Output the (X, Y) coordinate of the center of the cell containing the given text.  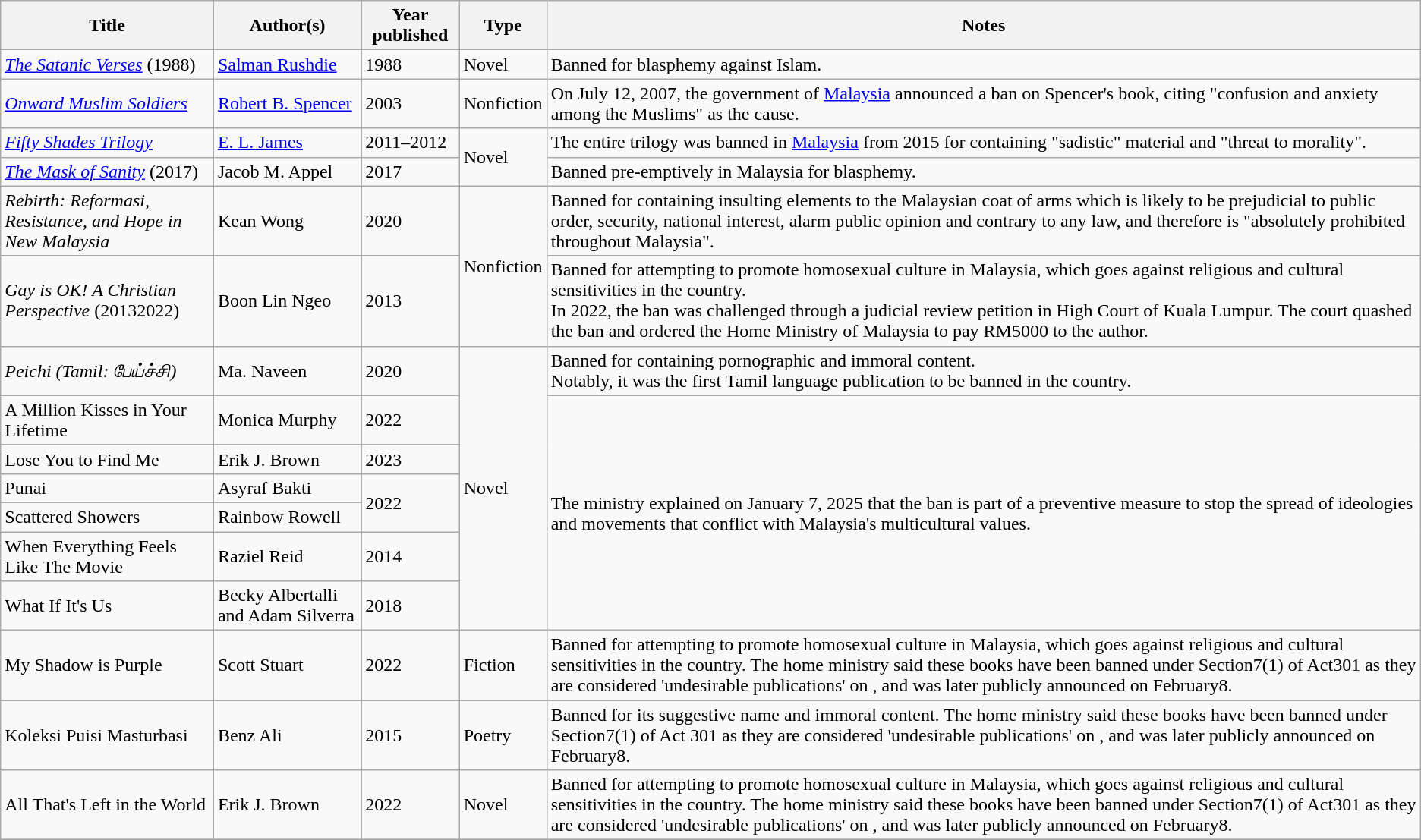
1988 (410, 64)
Poetry (503, 735)
2014 (410, 555)
Fifty Shades Trilogy (108, 143)
Onward Muslim Soldiers (108, 103)
Robert B. Spencer (287, 103)
A Million Kisses in Your Lifetime (108, 420)
Author(s) (287, 26)
On July 12, 2007, the government of Malaysia announced a ban on Spencer's book, citing "confusion and anxiety among the Muslims" as the cause. (984, 103)
When Everything Feels Like The Movie (108, 555)
2018 (410, 606)
Monica Murphy (287, 420)
What If It's Us (108, 606)
Banned for containing pornographic and immoral content.Notably, it was the first Tamil language publication to be banned in the country. (984, 370)
All That's Left in the World (108, 805)
Salman Rushdie (287, 64)
2003 (410, 103)
2017 (410, 171)
2011–2012 (410, 143)
Boon Lin Ngeo (287, 300)
Asyraf Bakti (287, 488)
Jacob M. Appel (287, 171)
Banned for blasphemy against Islam. (984, 64)
Rebirth: Reformasi, Resistance, and Hope in New Malaysia (108, 221)
Fiction (503, 665)
Ma. Naveen (287, 370)
Kean Wong (287, 221)
The Satanic Verses (1988) (108, 64)
Banned pre-emptively in Malaysia for blasphemy. (984, 171)
Notes (984, 26)
The Mask of Sanity (2017) (108, 171)
Peichi (Tamil: பேய்ச்சி) (108, 370)
Title (108, 26)
2013 (410, 300)
E. L. James (287, 143)
Year published (410, 26)
Raziel Reid (287, 555)
Lose You to Find Me (108, 459)
Koleksi Puisi Masturbasi (108, 735)
Scattered Showers (108, 517)
My Shadow is Purple (108, 665)
Rainbow Rowell (287, 517)
The entire trilogy was banned in Malaysia from 2015 for containing "sadistic" material and "threat to morality". (984, 143)
Benz Ali (287, 735)
2023 (410, 459)
Gay is OK! A Christian Perspective (20132022) (108, 300)
Becky Albertalli and Adam Silverra (287, 606)
Punai (108, 488)
Scott Stuart (287, 665)
Type (503, 26)
2015 (410, 735)
